Identify which cell holds the provided text, then report its [x, y] central coordinate. 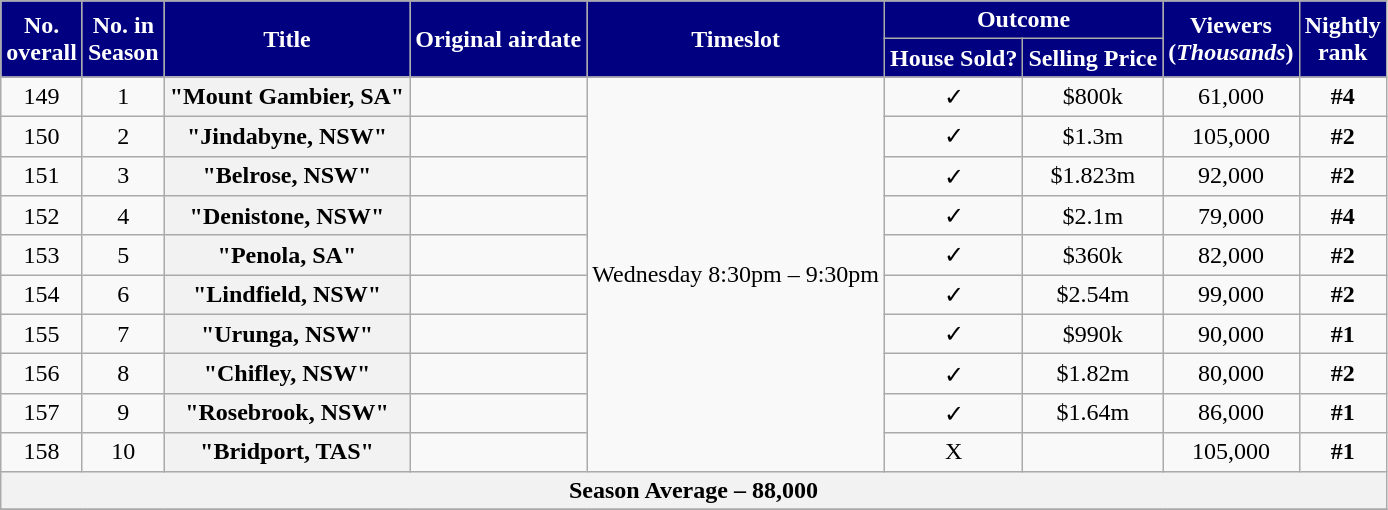
61,000 [1231, 97]
Season Average – 88,000 [694, 490]
Timeslot [736, 39]
Selling Price [1093, 58]
Outcome [1024, 20]
2 [123, 136]
"Urunga, NSW" [287, 334]
X [954, 452]
151 [42, 176]
$1.823m [1093, 176]
No. overall [42, 39]
$1.64m [1093, 413]
149 [42, 97]
9 [123, 413]
6 [123, 295]
152 [42, 216]
"Lindfield, NSW" [287, 295]
"Mount Gambier, SA" [287, 97]
157 [42, 413]
Title [287, 39]
"Penola, SA" [287, 255]
158 [42, 452]
$800k [1093, 97]
79,000 [1231, 216]
"Chifley, NSW" [287, 374]
Wednesday 8:30pm – 9:30pm [736, 274]
Nightlyrank [1342, 39]
156 [42, 374]
House Sold? [954, 58]
153 [42, 255]
90,000 [1231, 334]
154 [42, 295]
82,000 [1231, 255]
$990k [1093, 334]
"Belrose, NSW" [287, 176]
$1.3m [1093, 136]
Original airdate [498, 39]
4 [123, 216]
1 [123, 97]
$2.54m [1093, 295]
No. in Season [123, 39]
$2.1m [1093, 216]
$1.82m [1093, 374]
$360k [1093, 255]
86,000 [1231, 413]
92,000 [1231, 176]
Viewers(Thousands) [1231, 39]
3 [123, 176]
99,000 [1231, 295]
150 [42, 136]
5 [123, 255]
"Rosebrook, NSW" [287, 413]
8 [123, 374]
155 [42, 334]
7 [123, 334]
"Bridport, TAS" [287, 452]
80,000 [1231, 374]
"Jindabyne, NSW" [287, 136]
"Denistone, NSW" [287, 216]
10 [123, 452]
